Search for the cell housing the specified text and yield its [X, Y] center coordinate. 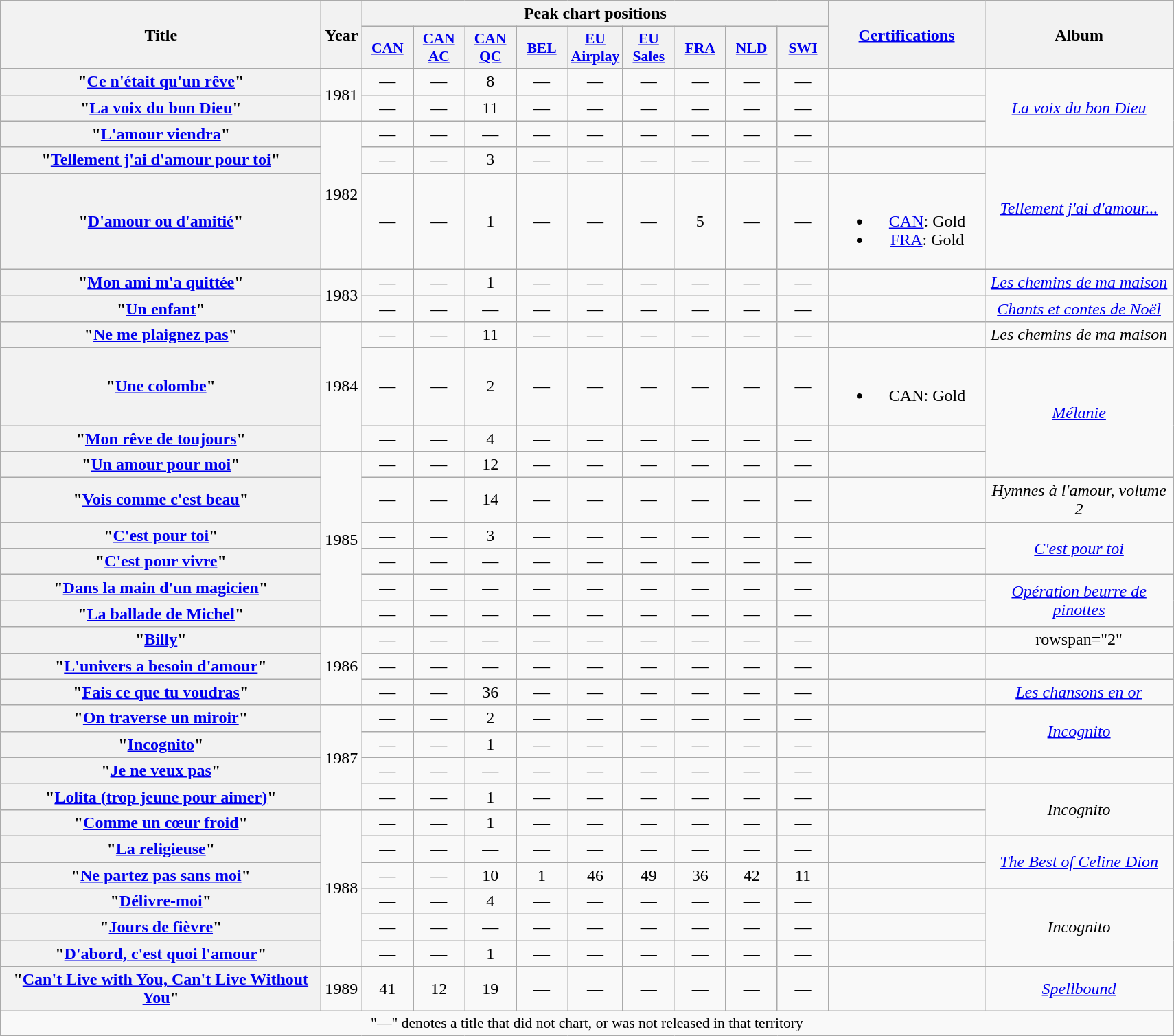
"Mon ami m'a quittée" [161, 282]
42 [751, 875]
1989 [342, 989]
"Dans la main d'un magicien" [161, 588]
Year [342, 34]
CAN: GoldFRA: Gold [906, 221]
1981 [342, 95]
"C'est pour toi" [161, 536]
Tellement j'ai d'amour... [1079, 208]
"Un enfant" [161, 308]
"D'abord, c'est quoi l'amour" [161, 954]
19 [490, 989]
C'est pour toi [1079, 549]
"Can't Live with You, Can't Live Without You" [161, 989]
"La voix du bon Dieu" [161, 108]
Peak chart positions [595, 14]
Title [161, 34]
Mélanie [1079, 412]
10 [490, 875]
"Mon rêve de toujours" [161, 439]
Chants et contes de Noël [1079, 308]
41 [387, 989]
The Best of Celine Dion [1079, 862]
1982 [342, 195]
"Jours de fièvre" [161, 928]
EUSales [648, 48]
1985 [342, 540]
CAN [387, 48]
"Ne me plaignez pas" [161, 334]
"C'est pour vivre" [161, 562]
1984 [342, 386]
"D'amour ou d'amitié" [161, 221]
EUAirplay [595, 48]
CAN: Gold [906, 386]
Opération beurre de pinottes [1079, 601]
"La ballade de Michel" [161, 614]
SWI [803, 48]
"Ce n'était qu'un rêve" [161, 82]
BEL [542, 48]
Les chansons en or [1079, 692]
Hymnes à l'amour, volume 2 [1079, 500]
"Un amour pour moi" [161, 465]
FRA [700, 48]
"Billy" [161, 640]
"L'amour viendra" [161, 134]
14 [490, 500]
"Ne partez pas sans moi" [161, 875]
49 [648, 875]
1983 [342, 295]
"Délivre-moi" [161, 901]
"Lolita (trop jeune pour aimer)" [161, 796]
Certifications [906, 34]
CANQC [490, 48]
"Incognito" [161, 744]
CANAC [439, 48]
"Vois comme c'est beau" [161, 500]
La voix du bon Dieu [1079, 108]
1986 [342, 666]
46 [595, 875]
"Une colombe" [161, 386]
"Comme un cœur froid" [161, 822]
"L'univers a besoin d'amour" [161, 666]
Spellbound [1079, 989]
1987 [342, 757]
rowspan="2" [1079, 640]
"Fais ce que tu voudras" [161, 692]
8 [490, 82]
5 [700, 221]
Album [1079, 34]
NLD [751, 48]
"On traverse un miroir" [161, 718]
"Je ne veux pas" [161, 770]
"Tellement j'ai d'amour pour toi" [161, 160]
"—" denotes a title that did not chart, or was not released in that territory [587, 1024]
1988 [342, 888]
"La religieuse" [161, 849]
